Detect which cell encompasses the target text, then output its (X, Y) center coordinate. 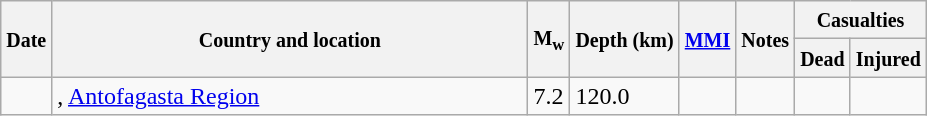
Mw (549, 39)
Country and location (290, 39)
Notes (766, 39)
MMI (708, 39)
, Antofagasta Region (290, 96)
Date (26, 39)
Injured (888, 58)
120.0 (624, 96)
Dead (823, 58)
Depth (km) (624, 39)
7.2 (549, 96)
Casualties (861, 20)
